Return the [x, y] coordinate for the center point of the cell that contains the specified text.  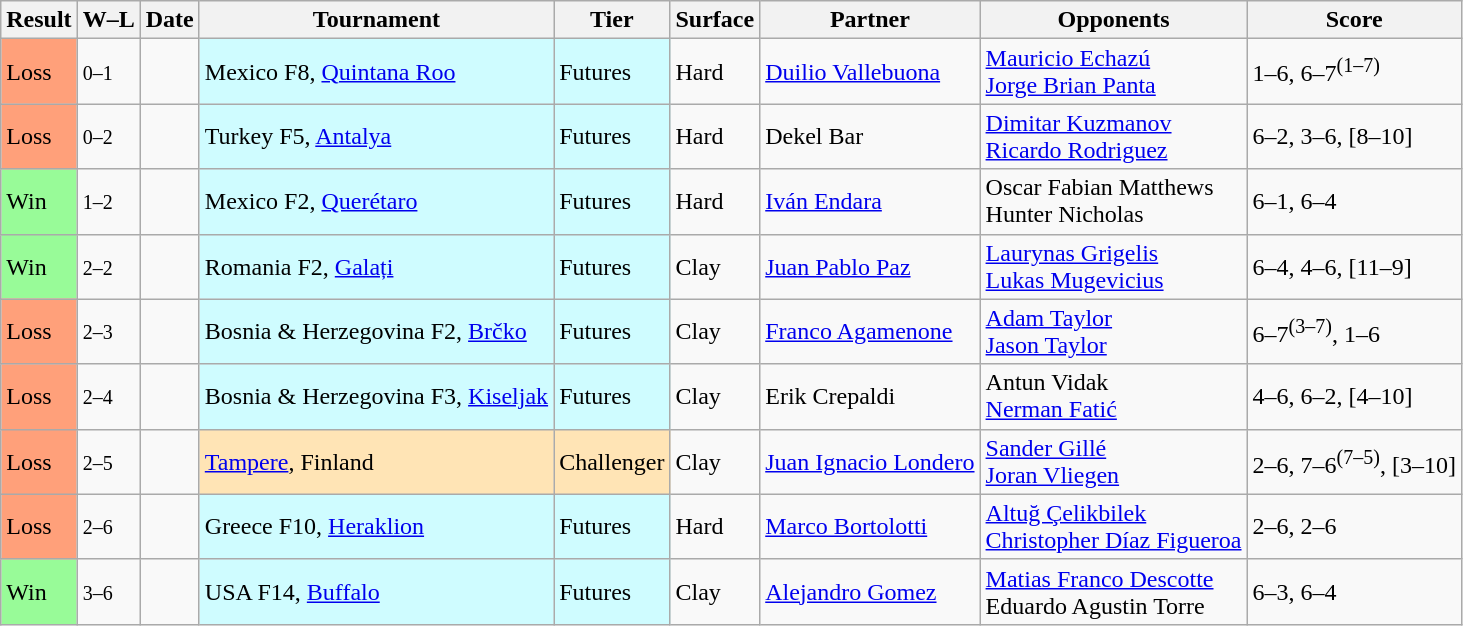
Greece F10, Heraklion [376, 526]
Erik Crepaldi [870, 396]
Adam Taylor Jason Taylor [1114, 332]
Score [1354, 20]
2–3 [108, 332]
Turkey F5, Antalya [376, 136]
Sander Gillé Joran Vliegen [1114, 462]
Alejandro Gomez [870, 592]
Altuğ Çelikbilek Christopher Díaz Figueroa [1114, 526]
1–6, 6–7(1–7) [1354, 72]
Franco Agamenone [870, 332]
0–2 [108, 136]
0–1 [108, 72]
Tournament [376, 20]
Date [170, 20]
W–L [108, 20]
Opponents [1114, 20]
2–6, 2–6 [1354, 526]
Duilio Vallebuona [870, 72]
Juan Pablo Paz [870, 266]
Romania F2, Galați [376, 266]
Bosnia & Herzegovina F2, Brčko [376, 332]
USA F14, Buffalo [376, 592]
Oscar Fabian Matthews Hunter Nicholas [1114, 202]
4–6, 6–2, [4–10] [1354, 396]
Mauricio Echazú Jorge Brian Panta [1114, 72]
Iván Endara [870, 202]
Surface [715, 20]
Dimitar Kuzmanov Ricardo Rodriguez [1114, 136]
2–6 [108, 526]
6–7(3–7), 1–6 [1354, 332]
Dekel Bar [870, 136]
6–4, 4–6, [11–9] [1354, 266]
2–5 [108, 462]
6–1, 6–4 [1354, 202]
Challenger [612, 462]
Juan Ignacio Londero [870, 462]
Tier [612, 20]
Bosnia & Herzegovina F3, Kiseljak [376, 396]
2–6, 7–6(7–5), [3–10] [1354, 462]
3–6 [108, 592]
Matias Franco Descotte Eduardo Agustin Torre [1114, 592]
6–3, 6–4 [1354, 592]
Mexico F2, Querétaro [376, 202]
Tampere, Finland [376, 462]
1–2 [108, 202]
6–2, 3–6, [8–10] [1354, 136]
Result [39, 20]
Partner [870, 20]
2–4 [108, 396]
Laurynas Grigelis Lukas Mugevicius [1114, 266]
Mexico F8, Quintana Roo [376, 72]
Marco Bortolotti [870, 526]
2–2 [108, 266]
Antun Vidak Nerman Fatić [1114, 396]
